From the cell containing the given text, extract its center point as (X, Y) coordinate. 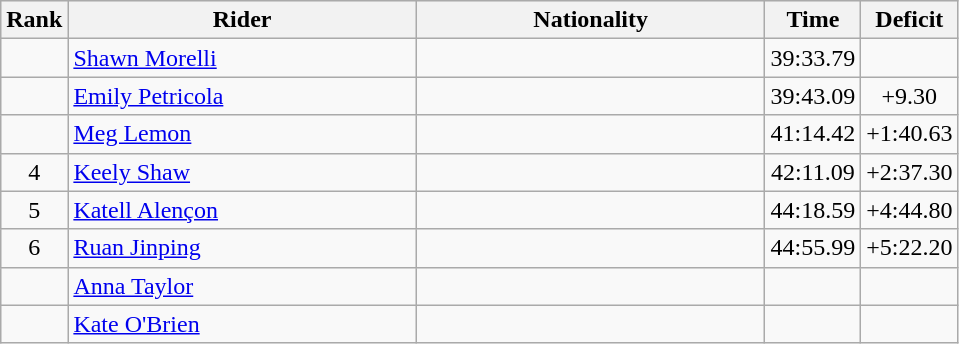
Katell Alençon (242, 210)
Keely Shaw (242, 172)
4 (34, 172)
44:55.99 (813, 248)
41:14.42 (813, 134)
Shawn Morelli (242, 58)
Rank (34, 20)
Ruan Jinping (242, 248)
+2:37.30 (910, 172)
Anna Taylor (242, 286)
Meg Lemon (242, 134)
Rider (242, 20)
Deficit (910, 20)
+1:40.63 (910, 134)
44:18.59 (813, 210)
+5:22.20 (910, 248)
Nationality (590, 20)
+4:44.80 (910, 210)
6 (34, 248)
5 (34, 210)
39:33.79 (813, 58)
Kate O'Brien (242, 324)
39:43.09 (813, 96)
Time (813, 20)
42:11.09 (813, 172)
+9.30 (910, 96)
Emily Petricola (242, 96)
